Determine the (x, y) coordinate at the center of the cell enclosing the given text.  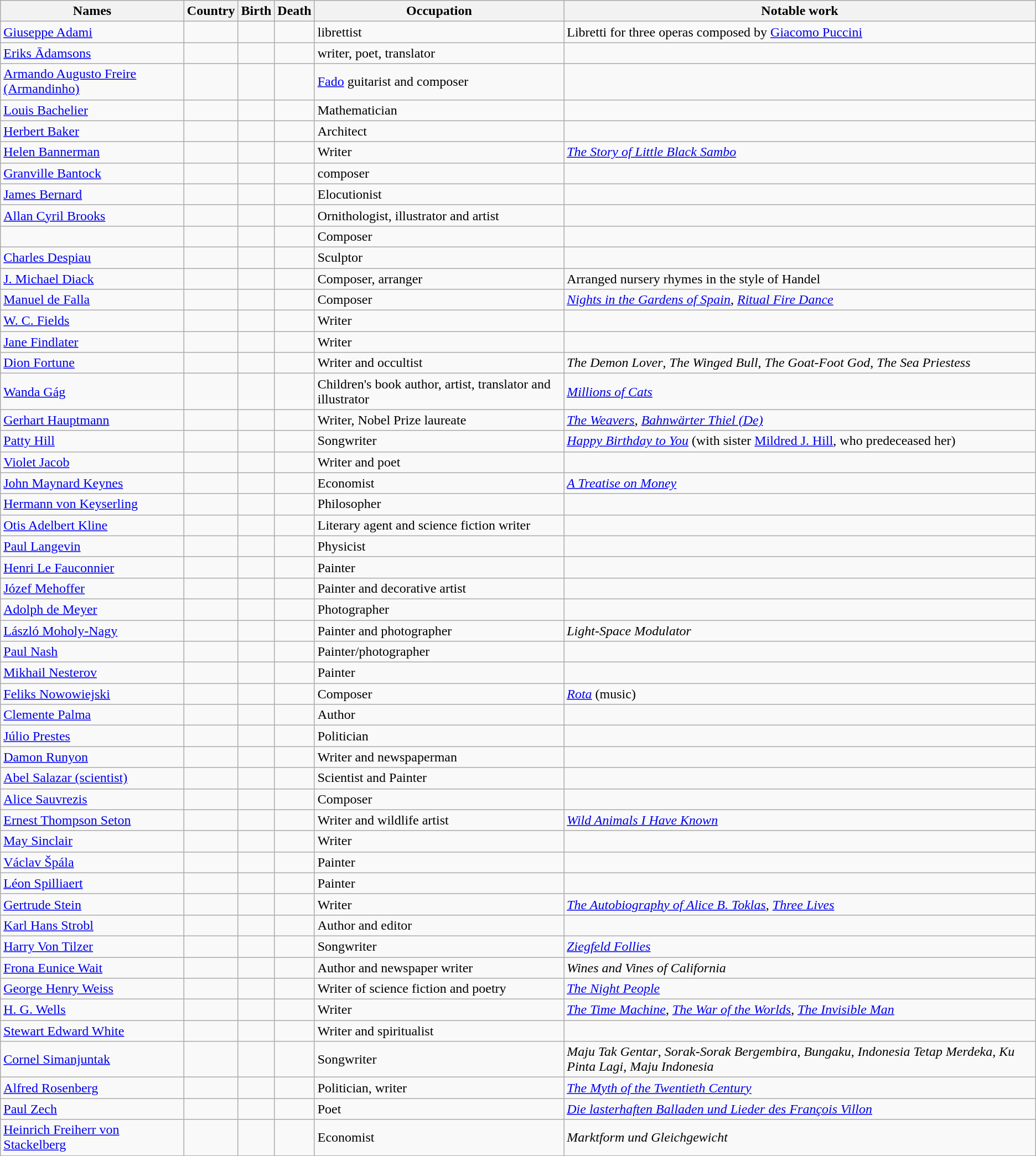
James Bernard (92, 194)
The Myth of the Twentieth Century (800, 1088)
Louis Bachelier (92, 110)
Alfred Rosenberg (92, 1088)
Scientist and Painter (439, 778)
Józef Mehoffer (92, 588)
Frona Eunice Wait (92, 968)
Mathematician (439, 110)
Author and editor (439, 925)
Happy Birthday to You (with sister Mildred J. Hill, who predeceased her) (800, 441)
Nights in the Gardens of Spain, Ritual Fire Dance (800, 300)
Heinrich Freiherr von Stackelberg (92, 1138)
Charles Despiau (92, 257)
Harry Von Tilzer (92, 946)
Granville Bantock (92, 173)
Paul Zech (92, 1109)
writer, poet, translator (439, 53)
Notable work (800, 11)
John Maynard Keynes (92, 483)
librettist (439, 32)
Paul Langevin (92, 546)
Ernest Thompson Seton (92, 820)
Writer of science fiction and poetry (439, 989)
Architect (439, 131)
H. G. Wells (92, 1010)
Helen Bannerman (92, 152)
Writer, Nobel Prize laureate (439, 420)
Politician, writer (439, 1088)
Clemente Palma (92, 715)
Author and newspaper writer (439, 968)
Writer and poet (439, 462)
Violet Jacob (92, 462)
Armando Augusto Freire (Armandinho) (92, 82)
Philosopher (439, 504)
Country (211, 11)
Painter and decorative artist (439, 588)
Ziegfeld Follies (800, 946)
Die lasterhaften Balladen und Lieder des François Villon (800, 1109)
W. C. Fields (92, 321)
A Treatise on Money (800, 483)
Elocutionist (439, 194)
Occupation (439, 11)
Rota (music) (800, 694)
The Weavers, Bahnwärter Thiel (De) (800, 420)
Karl Hans Strobl (92, 925)
Names (92, 11)
Writer and wildlife artist (439, 820)
Politician (439, 736)
Abel Salazar (scientist) (92, 778)
George Henry Weiss (92, 989)
composer (439, 173)
Václav Špála (92, 862)
Alice Sauvrezis (92, 799)
Arranged nursery rhymes in the style of Handel (800, 278)
Sculptor (439, 257)
Wines and Vines of California (800, 968)
Paul Nash (92, 652)
Writer and spiritualist (439, 1031)
J. Michael Diack (92, 278)
Wild Animals I Have Known (800, 820)
Marktform und Gleichgewicht (800, 1138)
Damon Runyon (92, 757)
Eriks Ādamsons (92, 53)
Writer and newspaperman (439, 757)
Júlio Prestes (92, 736)
Otis Adelbert Kline (92, 525)
Light-Space Modulator (800, 630)
Patty Hill (92, 441)
Dion Fortune (92, 363)
Gerhart Hauptmann (92, 420)
Allan Cyril Brooks (92, 215)
Writer and occultist (439, 363)
Literary agent and science fiction writer (439, 525)
The Night People (800, 989)
Feliks Nowowiejski (92, 694)
Stewart Edward White (92, 1031)
Hermann von Keyserling (92, 504)
May Sinclair (92, 841)
The Autobiography of Alice B. Toklas, Three Lives (800, 904)
The Demon Lover, The Winged Bull, The Goat-Foot God, The Sea Priestess (800, 363)
Millions of Cats (800, 392)
Ornithologist, illustrator and artist (439, 215)
Henri Le Fauconnier (92, 567)
Painter/photographer (439, 652)
Maju Tak Gentar, Sorak-Sorak Bergembira, Bungaku, Indonesia Tetap Merdeka, Ku Pinta Lagi, Maju Indonesia (800, 1059)
Mikhail Nesterov (92, 673)
Léon Spilliaert (92, 883)
Giuseppe Adami (92, 32)
Author (439, 715)
Poet (439, 1109)
Herbert Baker (92, 131)
Gertrude Stein (92, 904)
Physicist (439, 546)
Painter and photographer (439, 630)
Manuel de Falla (92, 300)
Children's book author, artist, translator and illustrator (439, 392)
Libretti for three operas composed by Giacomo Puccini (800, 32)
The Time Machine, The War of the Worlds, The Invisible Man (800, 1010)
Birth (256, 11)
Cornel Simanjuntak (92, 1059)
Adolph de Meyer (92, 609)
The Story of Little Black Sambo (800, 152)
László Moholy-Nagy (92, 630)
Composer, arranger (439, 278)
Photographer (439, 609)
Wanda Gág (92, 392)
Fado guitarist and composer (439, 82)
Death (294, 11)
Jane Findlater (92, 342)
